Extract the [X, Y] coordinate from the center of the cell holding the provided text.  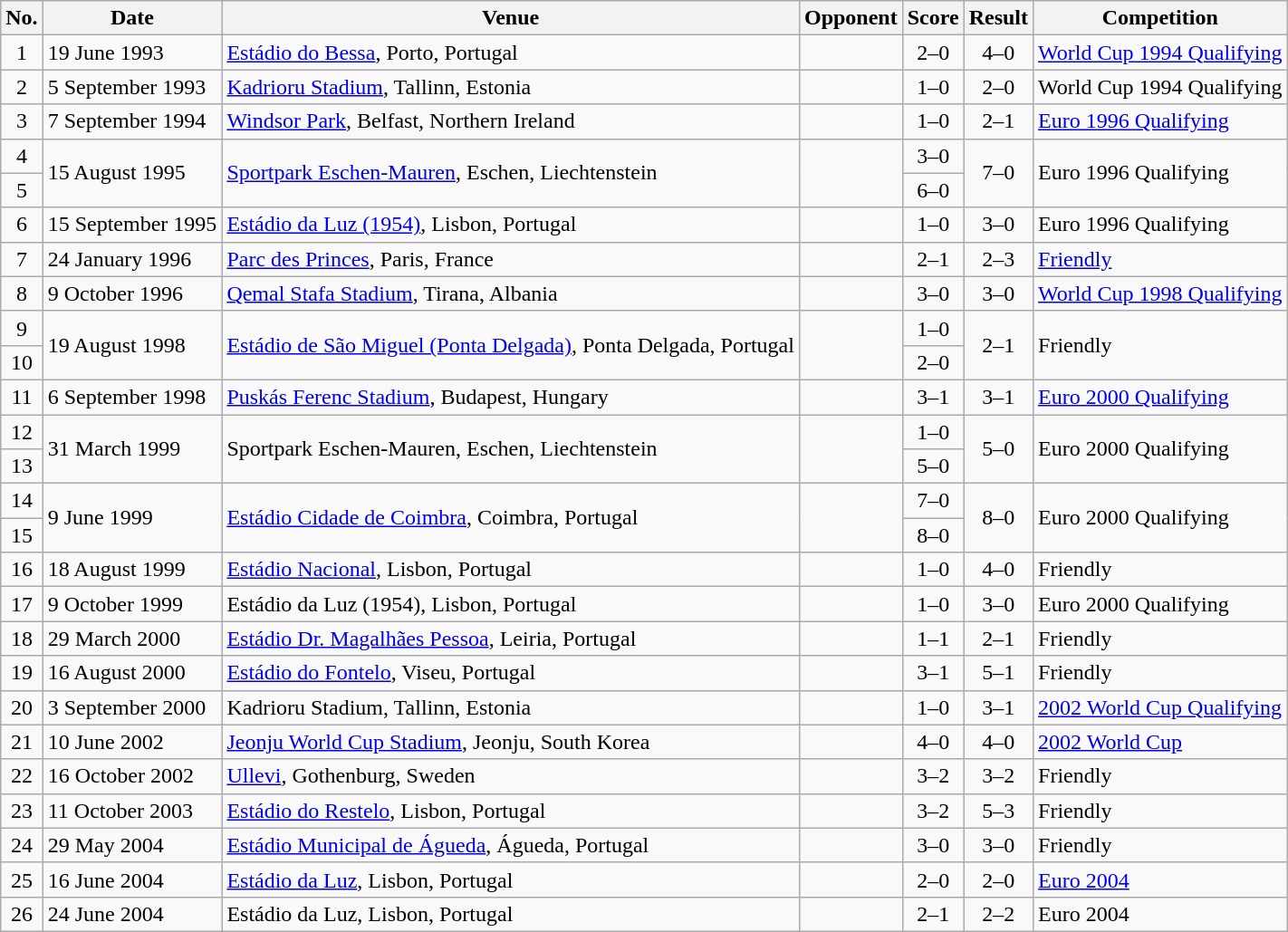
9 October 1996 [132, 293]
2002 World Cup [1160, 742]
Opponent [851, 18]
Venue [511, 18]
16 June 2004 [132, 879]
17 [22, 604]
16 [22, 570]
4 [22, 156]
Estádio do Bessa, Porto, Portugal [511, 53]
3 September 2000 [132, 707]
9 [22, 328]
World Cup 1998 Qualifying [1160, 293]
2 [22, 87]
26 [22, 914]
15 August 1995 [132, 173]
10 June 2002 [132, 742]
9 June 1999 [132, 518]
5 [22, 190]
29 March 2000 [132, 639]
5–1 [998, 673]
11 October 2003 [132, 811]
Estádio do Fontelo, Viseu, Portugal [511, 673]
No. [22, 18]
24 January 1996 [132, 259]
Ullevi, Gothenburg, Sweden [511, 776]
Estádio Dr. Magalhães Pessoa, Leiria, Portugal [511, 639]
6 [22, 225]
5 September 1993 [132, 87]
18 August 1999 [132, 570]
Score [933, 18]
6–0 [933, 190]
16 August 2000 [132, 673]
Estádio Nacional, Lisbon, Portugal [511, 570]
Estádio de São Miguel (Ponta Delgada), Ponta Delgada, Portugal [511, 345]
1 [22, 53]
Windsor Park, Belfast, Northern Ireland [511, 121]
Puskás Ferenc Stadium, Budapest, Hungary [511, 397]
2002 World Cup Qualifying [1160, 707]
Competition [1160, 18]
15 September 1995 [132, 225]
9 October 1999 [132, 604]
22 [22, 776]
15 [22, 535]
1–1 [933, 639]
7 September 1994 [132, 121]
7 [22, 259]
20 [22, 707]
19 June 1993 [132, 53]
12 [22, 432]
24 June 2004 [132, 914]
Estádio Municipal de Águeda, Águeda, Portugal [511, 845]
14 [22, 501]
8 [22, 293]
31 March 1999 [132, 449]
3 [22, 121]
Jeonju World Cup Stadium, Jeonju, South Korea [511, 742]
18 [22, 639]
2–2 [998, 914]
6 September 1998 [132, 397]
Parc des Princes, Paris, France [511, 259]
19 August 1998 [132, 345]
Estádio do Restelo, Lisbon, Portugal [511, 811]
Date [132, 18]
24 [22, 845]
10 [22, 362]
29 May 2004 [132, 845]
2–3 [998, 259]
23 [22, 811]
13 [22, 466]
Result [998, 18]
Qemal Stafa Stadium, Tirana, Albania [511, 293]
Estádio Cidade de Coimbra, Coimbra, Portugal [511, 518]
21 [22, 742]
5–3 [998, 811]
11 [22, 397]
25 [22, 879]
19 [22, 673]
16 October 2002 [132, 776]
